Capture the cell that displays the provided text and extract its (X, Y) central coordinate. 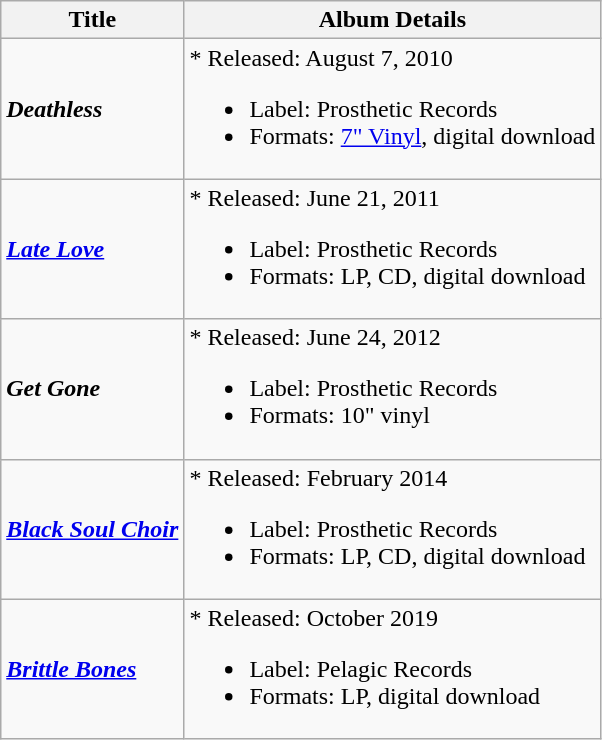
* Released: August 7, 2010Label: Prosthetic RecordsFormats: 7" Vinyl, digital download (392, 109)
Late Love (92, 249)
Get Gone (92, 389)
* Released: June 21, 2011Label: Prosthetic RecordsFormats: LP, CD, digital download (392, 249)
* Released: February 2014Label: Prosthetic RecordsFormats: LP, CD, digital download (392, 529)
* Released: October 2019Label: Pelagic RecordsFormats: LP, digital download (392, 669)
Brittle Bones (92, 669)
* Released: June 24, 2012Label: Prosthetic RecordsFormats: 10" vinyl (392, 389)
Deathless (92, 109)
Album Details (392, 20)
Title (92, 20)
Black Soul Choir (92, 529)
